Return [x, y] of the center of cell containing provided text 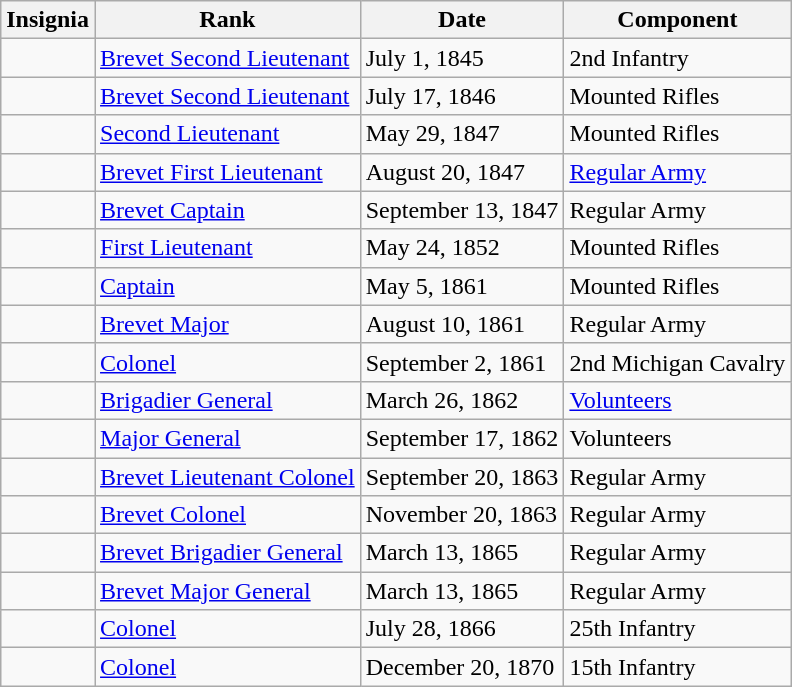
Brevet Brigadier General [228, 553]
November 20, 1863 [462, 515]
May 5, 1861 [462, 286]
August 10, 1861 [462, 324]
25th Infantry [678, 629]
Brevet Captain [228, 210]
Brevet Major [228, 324]
December 20, 1870 [462, 667]
May 24, 1852 [462, 248]
July 17, 1846 [462, 96]
Rank [228, 20]
Component [678, 20]
Insignia [48, 20]
Second Lieutenant [228, 134]
First Lieutenant [228, 248]
July 28, 1866 [462, 629]
2nd Infantry [678, 58]
Captain [228, 286]
Major General [228, 438]
September 13, 1847 [462, 210]
September 20, 1863 [462, 477]
September 17, 1862 [462, 438]
September 2, 1861 [462, 362]
Brevet Colonel [228, 515]
May 29, 1847 [462, 134]
Brigadier General [228, 400]
March 26, 1862 [462, 400]
Brevet Lieutenant Colonel [228, 477]
Brevet Major General [228, 591]
2nd Michigan Cavalry [678, 362]
Date [462, 20]
Brevet First Lieutenant [228, 172]
August 20, 1847 [462, 172]
July 1, 1845 [462, 58]
15th Infantry [678, 667]
